Capture the cell that displays the provided text and extract its (x, y) central coordinate. 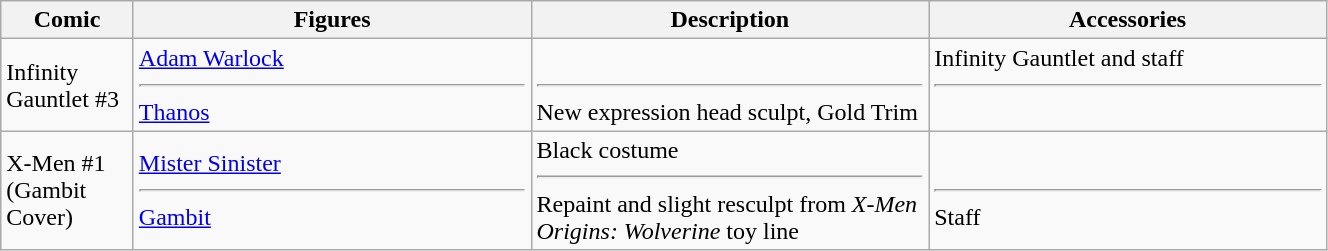
X-Men #1 (Gambit Cover) (68, 190)
Description (730, 20)
Comic (68, 20)
Adam WarlockThanos (332, 85)
Mister SinisterGambit (332, 190)
Black costumeRepaint and slight resculpt from X-Men Origins: Wolverine toy line (730, 190)
Infinity Gauntlet and staff (1128, 85)
Figures (332, 20)
New expression head sculpt, Gold Trim (730, 85)
Accessories (1128, 20)
Infinity Gauntlet #3 (68, 85)
Staff (1128, 190)
